Extract the (x, y) coordinate from the center of the cell holding the provided text.  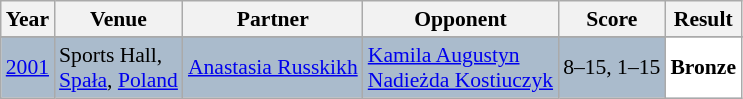
Bronze (703, 68)
Year (28, 19)
Opponent (460, 19)
Anastasia Russkikh (273, 68)
Partner (273, 19)
Sports Hall,Spała, Poland (118, 68)
Kamila Augustyn Nadieżda Kostiuczyk (460, 68)
Venue (118, 19)
Score (612, 19)
8–15, 1–15 (612, 68)
2001 (28, 68)
Result (703, 19)
